Locate the cell with the specified text and output its [X, Y] center coordinate. 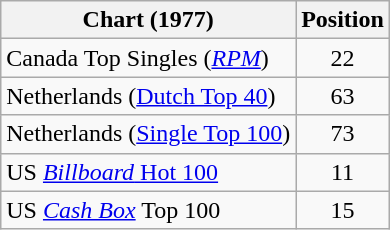
Chart (1977) [148, 20]
Canada Top Singles (RPM) [148, 58]
US Cash Box Top 100 [148, 210]
US Billboard Hot 100 [148, 172]
73 [343, 134]
Netherlands (Single Top 100) [148, 134]
22 [343, 58]
Netherlands (Dutch Top 40) [148, 96]
11 [343, 172]
15 [343, 210]
Position [343, 20]
63 [343, 96]
